Return (x, y) of the center of cell containing provided text 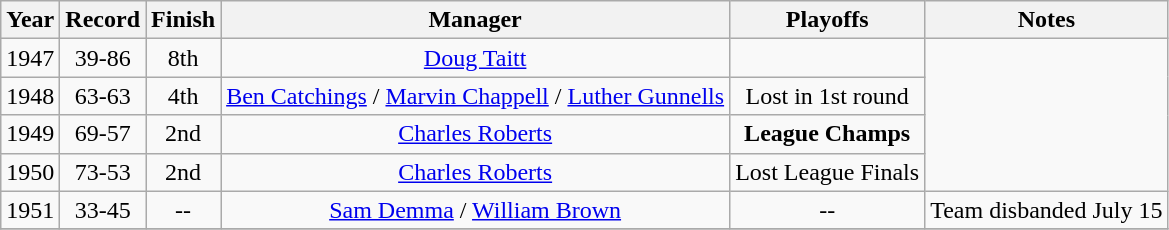
Team disbanded July 15 (1046, 210)
Lost League Finals (828, 172)
Lost in 1st round (828, 96)
8th (184, 58)
Sam Demma / William Brown (476, 210)
Playoffs (828, 20)
1949 (30, 134)
69-57 (103, 134)
Year (30, 20)
1951 (30, 210)
39-86 (103, 58)
4th (184, 96)
63-63 (103, 96)
73-53 (103, 172)
Notes (1046, 20)
Finish (184, 20)
1950 (30, 172)
1948 (30, 96)
League Champs (828, 134)
33-45 (103, 210)
Manager (476, 20)
Doug Taitt (476, 58)
1947 (30, 58)
Ben Catchings / Marvin Chappell / Luther Gunnells (476, 96)
Record (103, 20)
